Determine the [X, Y] coordinate at the center of the cell enclosing the given text.  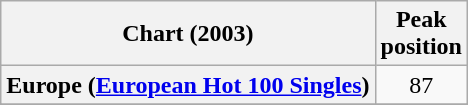
Europe (European Hot 100 Singles) [188, 85]
87 [421, 85]
Peakposition [421, 34]
Chart (2003) [188, 34]
